Provide the [X, Y] coordinate of the cell's center where the given text is located.  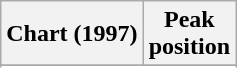
Chart (1997) [72, 34]
Peakposition [189, 34]
